From the cell containing the given text, extract its center point as (X, Y) coordinate. 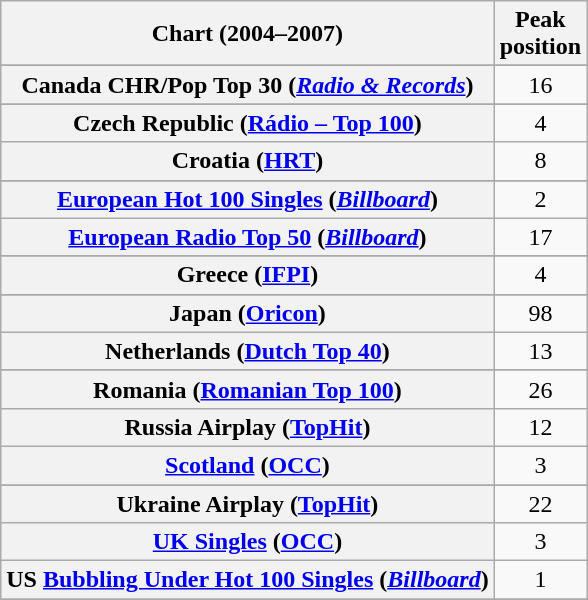
Netherlands (Dutch Top 40) (248, 351)
Romania (Romanian Top 100) (248, 389)
Russia Airplay (TopHit) (248, 427)
13 (540, 351)
22 (540, 503)
17 (540, 237)
Ukraine Airplay (TopHit) (248, 503)
European Radio Top 50 (Billboard) (248, 237)
Greece (IFPI) (248, 275)
Czech Republic (Rádio – Top 100) (248, 123)
16 (540, 85)
2 (540, 199)
Scotland (OCC) (248, 465)
Canada CHR/Pop Top 30 (Radio & Records) (248, 85)
8 (540, 161)
UK Singles (OCC) (248, 542)
Peak position (540, 34)
26 (540, 389)
98 (540, 313)
Croatia (HRT) (248, 161)
12 (540, 427)
European Hot 100 Singles (Billboard) (248, 199)
Chart (2004–2007) (248, 34)
1 (540, 580)
Japan (Oricon) (248, 313)
US Bubbling Under Hot 100 Singles (Billboard) (248, 580)
